Capture the cell that displays the provided text and extract its [x, y] central coordinate. 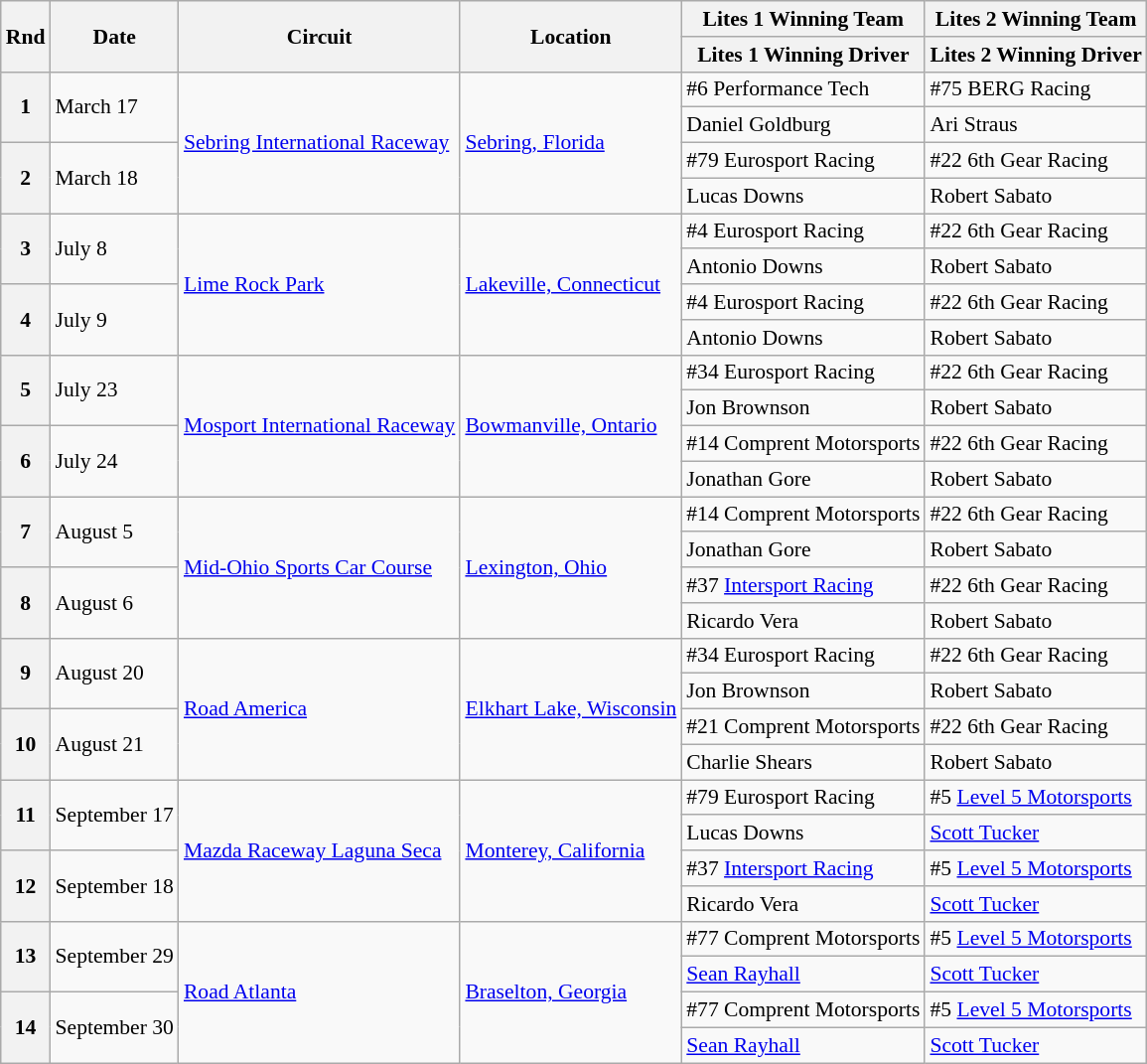
July 9 [113, 320]
10 [26, 745]
August 5 [113, 532]
Lites 1 Winning Team [802, 19]
Charlie Shears [802, 762]
August 20 [113, 674]
Lakeville, Connecticut [570, 284]
Sebring, Florida [570, 142]
Road America [320, 708]
2 [26, 179]
8 [26, 602]
September 18 [113, 886]
1 [26, 107]
Daniel Goldburg [802, 125]
Mid-Ohio Sports Car Course [320, 567]
Location [570, 36]
September 29 [113, 956]
March 17 [113, 107]
#75 BERG Racing [1035, 89]
Lites 2 Winning Team [1035, 19]
Lexington, Ohio [570, 567]
#21 Comprent Motorsports [802, 727]
Sebring International Raceway [320, 142]
Monterey, California [570, 850]
#6 Performance Tech [802, 89]
Circuit [320, 36]
4 [26, 320]
Ari Straus [1035, 125]
August 21 [113, 745]
3 [26, 248]
Bowmanville, Ontario [570, 425]
Road Atlanta [320, 991]
14 [26, 1027]
9 [26, 674]
Mosport International Raceway [320, 425]
12 [26, 886]
6 [26, 461]
7 [26, 532]
Date [113, 36]
March 18 [113, 179]
Mazda Raceway Laguna Seca [320, 850]
August 6 [113, 602]
July 23 [113, 389]
13 [26, 956]
July 24 [113, 461]
Rnd [26, 36]
5 [26, 389]
Lites 2 Winning Driver [1035, 55]
Lites 1 Winning Driver [802, 55]
September 30 [113, 1027]
Elkhart Lake, Wisconsin [570, 708]
Braselton, Georgia [570, 991]
July 8 [113, 248]
11 [26, 815]
Lime Rock Park [320, 284]
September 17 [113, 815]
